Scan for the cell matching the given text and deliver its [X, Y] coordinate at center. 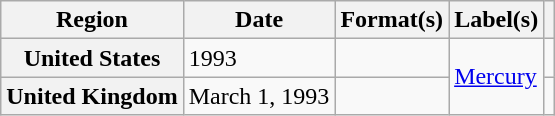
Region [92, 20]
Label(s) [496, 20]
Mercury [496, 77]
1993 [259, 58]
Date [259, 20]
March 1, 1993 [259, 96]
United Kingdom [92, 96]
Format(s) [392, 20]
United States [92, 58]
